Search for the cell housing the specified text and yield its (x, y) center coordinate. 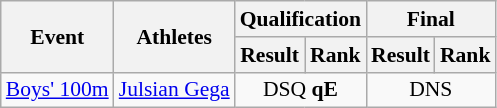
DSQ qE (300, 90)
Boys' 100m (58, 90)
Qualification (300, 19)
Final (430, 19)
Julsian Gega (174, 90)
Event (58, 36)
DNS (430, 90)
Athletes (174, 36)
